Find where the given text appears and provide that cell's center as (x, y) coordinate. 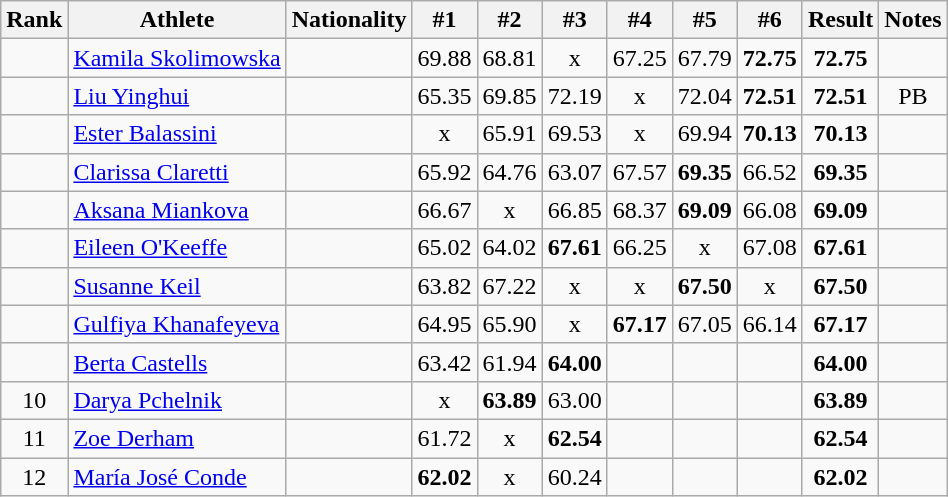
63.00 (574, 400)
Notes (913, 20)
67.25 (640, 58)
Eileen O'Keeffe (177, 248)
65.91 (510, 134)
#6 (770, 20)
67.22 (510, 286)
Berta Castells (177, 362)
67.05 (704, 324)
#3 (574, 20)
11 (34, 438)
72.04 (704, 96)
66.52 (770, 172)
Liu Yinghui (177, 96)
66.14 (770, 324)
61.94 (510, 362)
#4 (640, 20)
68.37 (640, 210)
72.19 (574, 96)
Susanne Keil (177, 286)
65.90 (510, 324)
12 (34, 477)
Result (840, 20)
64.95 (444, 324)
66.67 (444, 210)
#5 (704, 20)
68.81 (510, 58)
63.42 (444, 362)
67.08 (770, 248)
67.79 (704, 58)
64.02 (510, 248)
Gulfiya Khanafeyeva (177, 324)
Clarissa Claretti (177, 172)
65.92 (444, 172)
Rank (34, 20)
63.07 (574, 172)
67.57 (640, 172)
61.72 (444, 438)
Zoe Derham (177, 438)
Nationality (349, 20)
64.76 (510, 172)
#2 (510, 20)
66.08 (770, 210)
60.24 (574, 477)
María José Conde (177, 477)
Athlete (177, 20)
#1 (444, 20)
65.35 (444, 96)
66.25 (640, 248)
63.82 (444, 286)
Kamila Skolimowska (177, 58)
Darya Pchelnik (177, 400)
66.85 (574, 210)
Aksana Miankova (177, 210)
69.53 (574, 134)
Ester Balassini (177, 134)
65.02 (444, 248)
69.85 (510, 96)
69.94 (704, 134)
10 (34, 400)
PB (913, 96)
69.88 (444, 58)
